Extract the [X, Y] coordinate from the center of the cell holding the provided text.  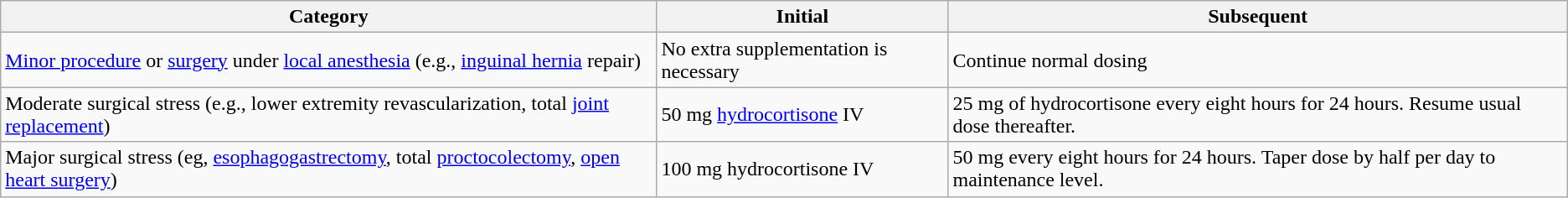
25 mg of hydrocortisone every eight hours for 24 hours. Resume usual dose thereafter. [1258, 114]
No extra supplementation is necessary [802, 60]
Initial [802, 17]
50 mg hydrocortisone IV [802, 114]
Major surgical stress (eg, esophagogastrectomy, total proctocolectomy, open heart surgery) [328, 169]
Subsequent [1258, 17]
Continue normal dosing [1258, 60]
Category [328, 17]
50 mg every eight hours for 24 hours. Taper dose by half per day to maintenance level. [1258, 169]
Minor procedure or surgery under local anesthesia (e.g., inguinal hernia repair) [328, 60]
Moderate surgical stress (e.g., lower extremity revascularization, total joint replacement) [328, 114]
100 mg hydrocortisone IV [802, 169]
